Scan for the cell matching the given text and deliver its (X, Y) coordinate at center. 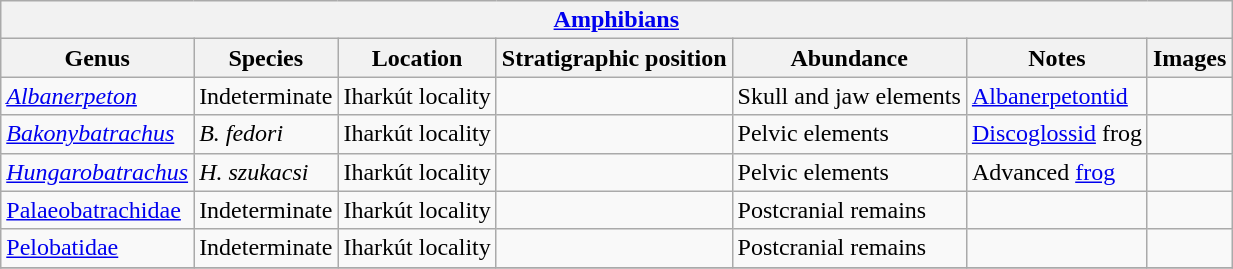
Species (266, 58)
Amphibians (616, 20)
Hungarobatrachus (98, 172)
Discoglossid frog (1056, 134)
Location (417, 58)
Notes (1056, 58)
Bakonybatrachus (98, 134)
Pelobatidae (98, 248)
Abundance (849, 58)
H. szukacsi (266, 172)
Palaeobatrachidae (98, 210)
B. fedori (266, 134)
Advanced frog (1056, 172)
Albanerpeton (98, 96)
Stratigraphic position (614, 58)
Skull and jaw elements (849, 96)
Albanerpetontid (1056, 96)
Genus (98, 58)
Images (1189, 58)
